For the text-containing cell, return its midpoint in (X, Y) coordinate format. 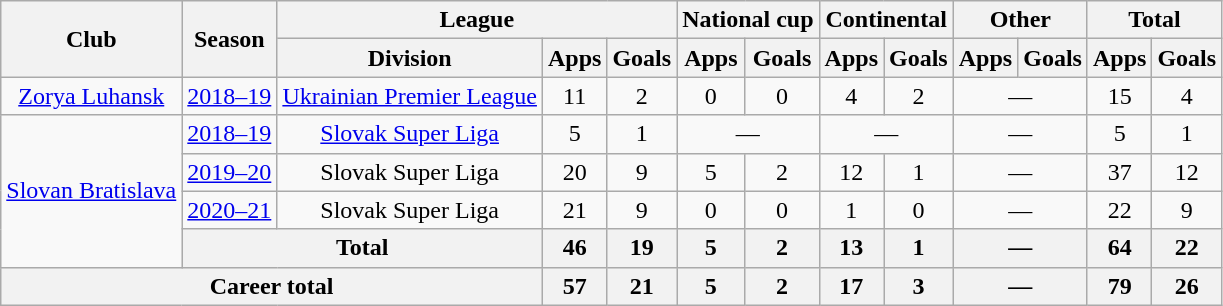
46 (574, 248)
17 (851, 286)
Ukrainian Premier League (410, 96)
15 (1119, 96)
79 (1119, 286)
Career total (272, 286)
57 (574, 286)
League (477, 20)
Division (410, 58)
3 (919, 286)
11 (574, 96)
20 (574, 172)
Slovan Bratislava (92, 191)
37 (1119, 172)
2020–21 (230, 210)
19 (642, 248)
National cup (748, 20)
26 (1187, 286)
2019–20 (230, 172)
13 (851, 248)
Season (230, 39)
Zorya Luhansk (92, 96)
Continental (886, 20)
Other (1020, 20)
Club (92, 39)
64 (1119, 248)
